Return the [X, Y] coordinate for the center point of the cell that contains the specified text.  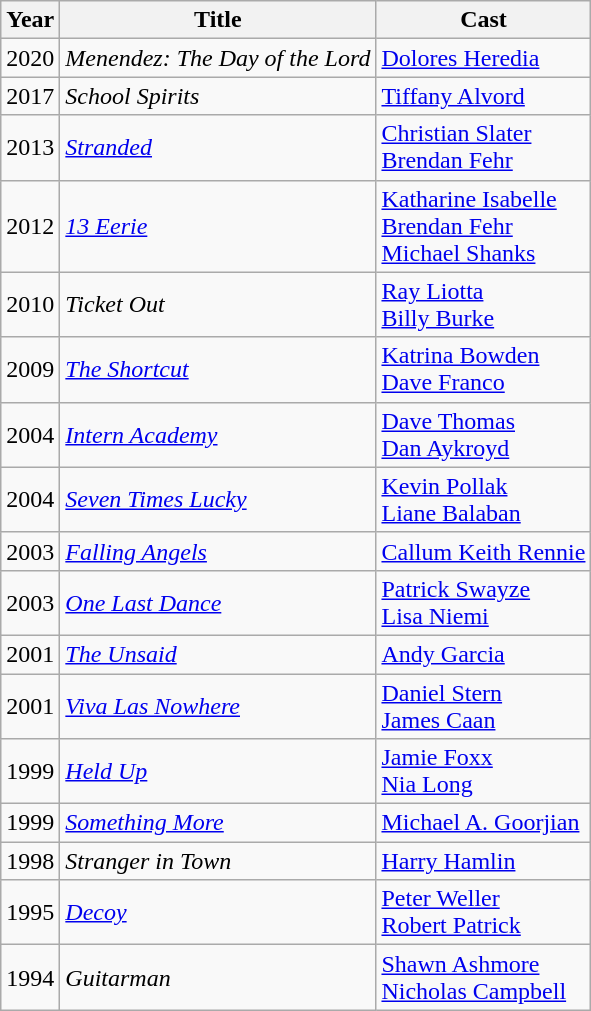
Falling Angels [218, 551]
Daniel SternJames Caan [484, 706]
Dolores Heredia [484, 58]
Tiffany Alvord [484, 96]
2010 [30, 304]
Ray Liotta Billy Burke [484, 304]
The Shortcut [218, 370]
1995 [30, 912]
Katrina BowdenDave Franco [484, 370]
The Unsaid [218, 654]
Viva Las Nowhere [218, 706]
Andy Garcia [484, 654]
Title [218, 20]
Decoy [218, 912]
Shawn AshmoreNicholas Campbell [484, 978]
1994 [30, 978]
1998 [30, 861]
Held Up [218, 772]
Year [30, 20]
Michael A. Goorjian [484, 823]
Harry Hamlin [484, 861]
Intern Academy [218, 434]
Callum Keith Rennie [484, 551]
2013 [30, 148]
Kevin PollakLiane Balaban [484, 500]
School Spirits [218, 96]
Stranger in Town [218, 861]
Jamie FoxxNia Long [484, 772]
Something More [218, 823]
Peter WellerRobert Patrick [484, 912]
Christian Slater Brendan Fehr [484, 148]
Menendez: The Day of the Lord [218, 58]
Guitarman [218, 978]
One Last Dance [218, 602]
2020 [30, 58]
Stranded [218, 148]
2012 [30, 226]
Katharine Isabelle Brendan Fehr Michael Shanks [484, 226]
Patrick SwayzeLisa Niemi [484, 602]
Ticket Out [218, 304]
Dave Thomas Dan Aykroyd [484, 434]
Cast [484, 20]
2017 [30, 96]
2009 [30, 370]
13 Eerie [218, 226]
Seven Times Lucky [218, 500]
